Capture the cell that displays the provided text and extract its [X, Y] central coordinate. 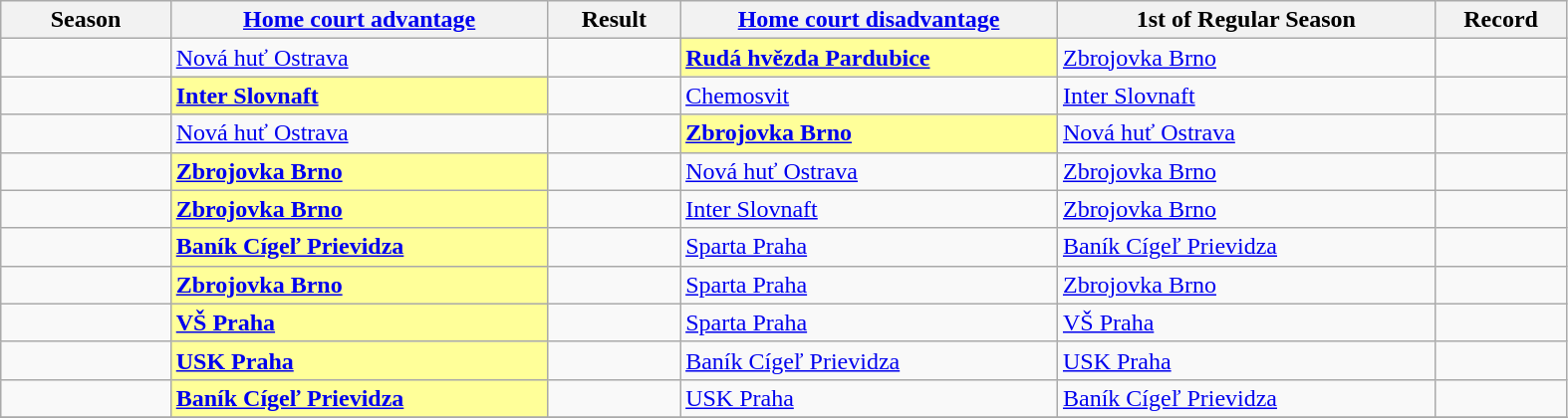
Rudá hvězda Pardubice [869, 58]
Season [86, 20]
Home court advantage [359, 20]
Result [614, 20]
1st of Regular Season [1245, 20]
Record [1500, 20]
Home court disadvantage [869, 20]
Chemosvit [869, 96]
